Extract the (X, Y) coordinate from the center of the cell holding the provided text.  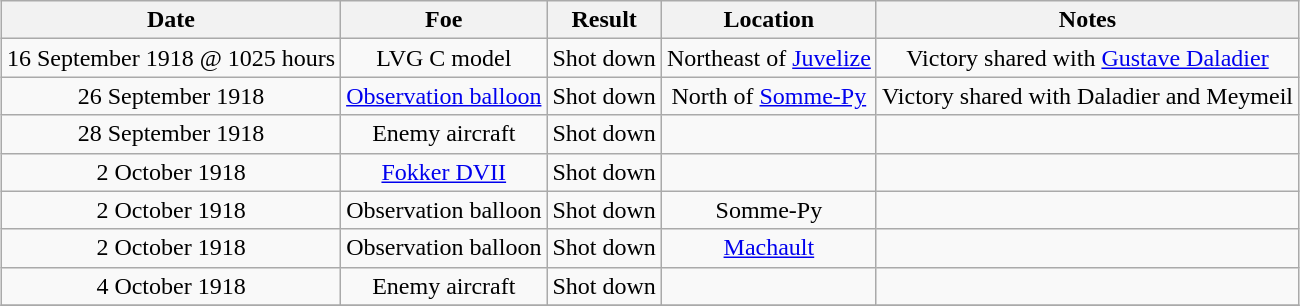
28 September 1918 (170, 134)
Location (768, 20)
Foe (444, 20)
Date (170, 20)
Victory shared with Daladier and Meymeil (1087, 96)
LVG C model (444, 58)
Victory shared with Gustave Daladier (1087, 58)
16 September 1918 @ 1025 hours (170, 58)
4 October 1918 (170, 286)
Result (604, 20)
Somme-Py (768, 210)
Northeast of Juvelize (768, 58)
Fokker DVII (444, 172)
Notes (1087, 20)
26 September 1918 (170, 96)
North of Somme-Py (768, 96)
Machault (768, 248)
